Pinpoint the cell where the given text exists, returning its (X, Y) midpoint coordinate. 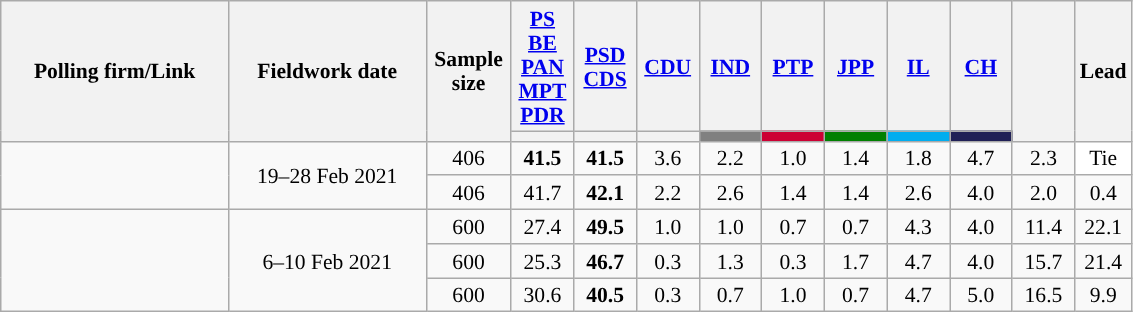
IND (730, 66)
41.7 (542, 193)
27.4 (542, 227)
IL (918, 66)
46.7 (606, 261)
Lead (1104, 71)
1.3 (730, 261)
3.6 (668, 158)
PTP (794, 66)
15.7 (1044, 261)
Tie (1104, 158)
16.5 (1044, 295)
0.4 (1104, 193)
9.9 (1104, 295)
Sample size (468, 71)
2.0 (1044, 193)
21.4 (1104, 261)
PSDCDS (606, 66)
2.3 (1044, 158)
49.5 (606, 227)
1.7 (856, 261)
19–28 Feb 2021 (327, 175)
PSBEPANMPTPDR (542, 66)
1.8 (918, 158)
25.3 (542, 261)
CDU (668, 66)
Fieldwork date (327, 71)
5.0 (982, 295)
Polling firm/Link (115, 71)
42.1 (606, 193)
11.4 (1044, 227)
22.1 (1104, 227)
JPP (856, 66)
40.5 (606, 295)
CH (982, 66)
6–10 Feb 2021 (327, 261)
30.6 (542, 295)
4.3 (918, 227)
